Pinpoint the cell where the given text exists, returning its [x, y] midpoint coordinate. 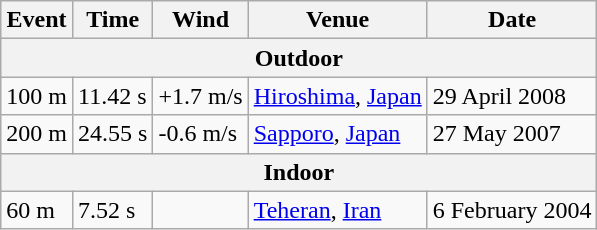
+1.7 m/s [200, 96]
60 m [37, 210]
Outdoor [299, 58]
Sapporo, Japan [338, 134]
-0.6 m/s [200, 134]
100 m [37, 96]
6 February 2004 [512, 210]
Event [37, 20]
Date [512, 20]
Time [112, 20]
24.55 s [112, 134]
29 April 2008 [512, 96]
11.42 s [112, 96]
Wind [200, 20]
Venue [338, 20]
7.52 s [112, 210]
Teheran, Iran [338, 210]
Indoor [299, 172]
27 May 2007 [512, 134]
200 m [37, 134]
Hiroshima, Japan [338, 96]
